Find where the given text appears and provide that cell's center as (x, y) coordinate. 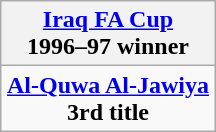
Iraq FA Cup1996–97 winner (108, 34)
Al-Quwa Al-Jawiya3rd title (108, 98)
